Determine the [X, Y] coordinate at the center of the cell enclosing the given text.  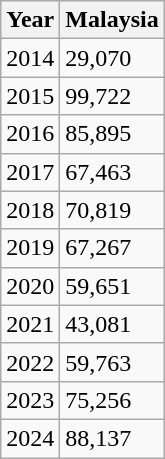
2019 [30, 248]
2014 [30, 58]
2018 [30, 210]
2017 [30, 172]
85,895 [112, 134]
2016 [30, 134]
59,651 [112, 286]
2024 [30, 438]
2020 [30, 286]
88,137 [112, 438]
59,763 [112, 362]
70,819 [112, 210]
67,463 [112, 172]
2022 [30, 362]
67,267 [112, 248]
2023 [30, 400]
29,070 [112, 58]
Year [30, 20]
99,722 [112, 96]
2015 [30, 96]
2021 [30, 324]
Malaysia [112, 20]
43,081 [112, 324]
75,256 [112, 400]
